Determine the (X, Y) coordinate at the center of the cell enclosing the given text.  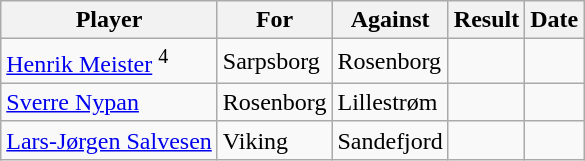
Sverre Nypan (110, 102)
Sarpsborg (274, 62)
Player (110, 20)
Viking (274, 140)
Lars-Jørgen Salvesen (110, 140)
Sandefjord (390, 140)
For (274, 20)
Henrik Meister 4 (110, 62)
Result (486, 20)
Lillestrøm (390, 102)
Against (390, 20)
Date (554, 20)
